Capture the cell that displays the provided text and extract its [x, y] central coordinate. 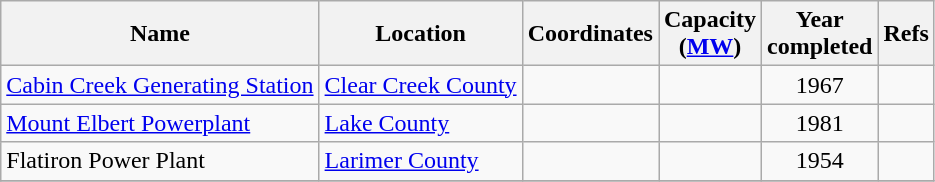
Flatiron Power Plant [160, 161]
Lake County [420, 123]
Capacity(MW) [710, 34]
1981 [820, 123]
Name [160, 34]
Cabin Creek Generating Station [160, 85]
Larimer County [420, 161]
Mount Elbert Powerplant [160, 123]
Yearcompleted [820, 34]
Coordinates [590, 34]
Location [420, 34]
Clear Creek County [420, 85]
Refs [906, 34]
1967 [820, 85]
1954 [820, 161]
